Return (x, y) of the center of cell containing provided text 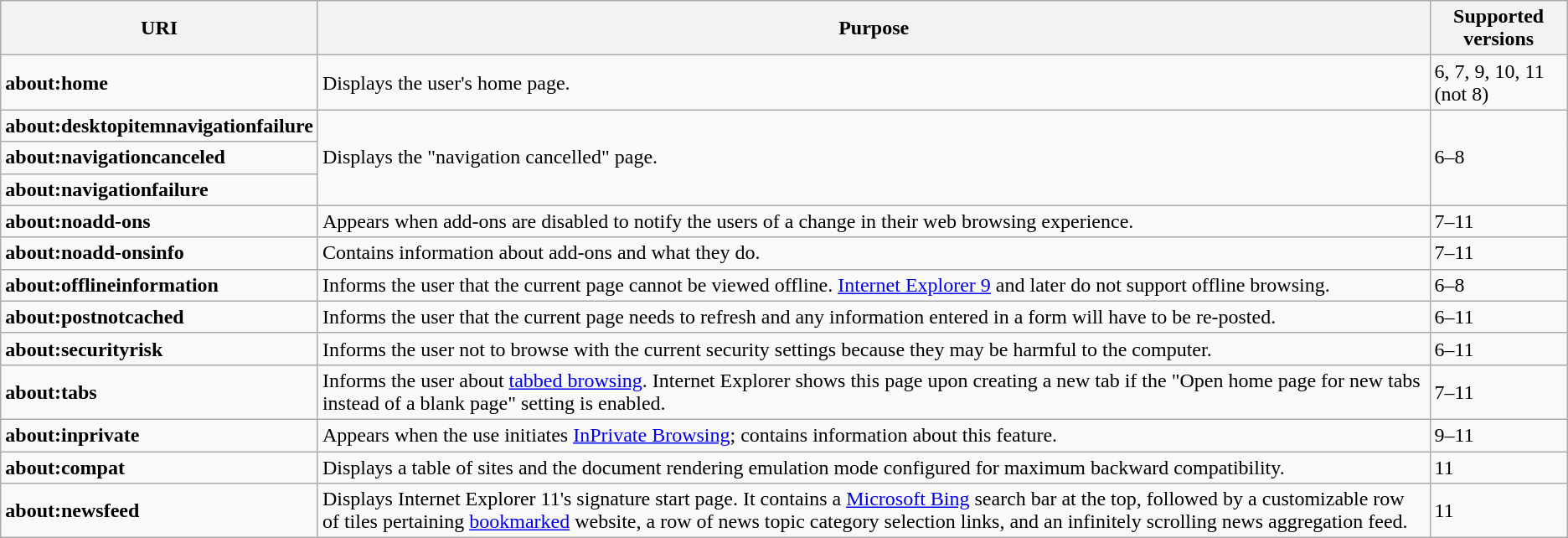
about:tabs (159, 392)
Informs the user not to browse with the current security settings because they may be harmful to the computer. (874, 349)
9–11 (1498, 435)
about:inprivate (159, 435)
about:noadd-ons (159, 221)
Appears when add-ons are disabled to notify the users of a change in their web browsing experience. (874, 221)
about:newsfeed (159, 511)
Appears when the use initiates InPrivate Browsing; contains information about this feature. (874, 435)
Purpose (874, 28)
Supported versions (1498, 28)
about:postnotcached (159, 317)
Displays a table of sites and the document rendering emulation mode configured for maximum backward compatibility. (874, 467)
about:navigationfailure (159, 189)
Displays the "navigation cancelled" page. (874, 158)
about:home (159, 82)
about:compat (159, 467)
Displays the user's home page. (874, 82)
about:navigationcanceled (159, 158)
about:noadd-onsinfo (159, 253)
6, 7, 9, 10, 11 (not 8) (1498, 82)
about:offlineinformation (159, 285)
about:desktopitemnavigationfailure (159, 126)
about:securityrisk (159, 349)
Contains information about add-ons and what they do. (874, 253)
Informs the user that the current page cannot be viewed offline. Internet Explorer 9 and later do not support offline browsing. (874, 285)
Informs the user that the current page needs to refresh and any information entered in a form will have to be re-posted. (874, 317)
URI (159, 28)
